Identify which cell holds the provided text, then report its (X, Y) central coordinate. 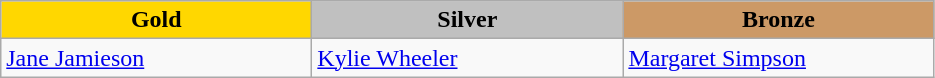
Margaret Simpson (778, 58)
Gold (156, 20)
Silver (468, 20)
Jane Jamieson (156, 58)
Kylie Wheeler (468, 58)
Bronze (778, 20)
